For the text-containing cell, return its midpoint in (x, y) coordinate format. 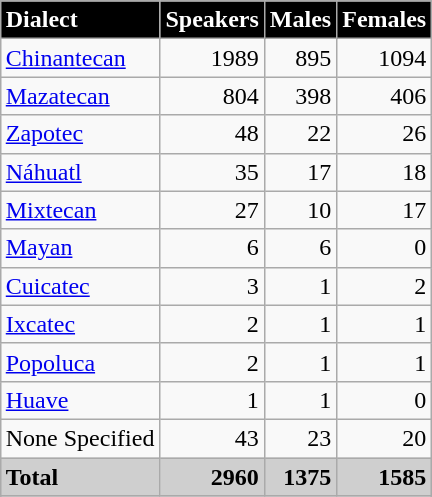
1989 (212, 58)
35 (212, 172)
26 (384, 134)
3 (212, 286)
398 (300, 96)
1375 (300, 477)
48 (212, 134)
27 (212, 210)
20 (384, 438)
Cuicatec (80, 286)
Mixtecan (80, 210)
1585 (384, 477)
Chinantecan (80, 58)
Dialect (80, 20)
22 (300, 134)
Huave (80, 400)
Zapotec (80, 134)
Speakers (212, 20)
Náhuatl (80, 172)
23 (300, 438)
Ixcatec (80, 324)
804 (212, 96)
18 (384, 172)
10 (300, 210)
Mazatecan (80, 96)
Total (80, 477)
Popoluca (80, 362)
895 (300, 58)
2960 (212, 477)
None Specified (80, 438)
Males (300, 20)
Females (384, 20)
Mayan (80, 248)
406 (384, 96)
43 (212, 438)
1094 (384, 58)
